Capture the cell that displays the provided text and extract its (X, Y) central coordinate. 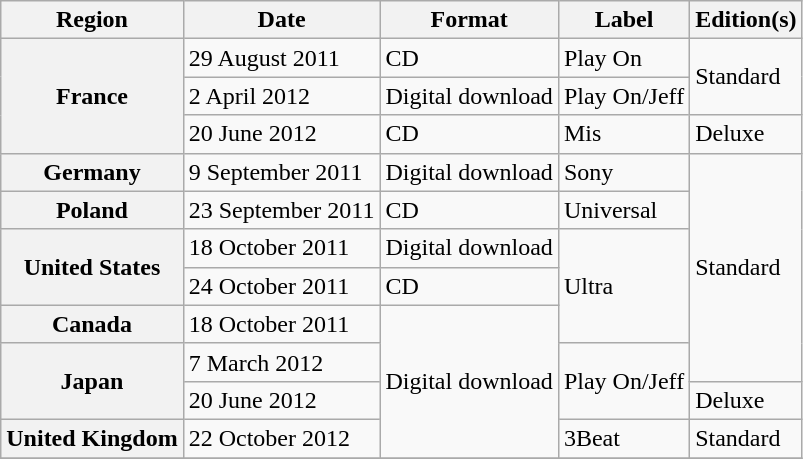
Format (469, 20)
Germany (92, 172)
29 August 2011 (282, 58)
24 October 2011 (282, 286)
Mis (624, 134)
Play On (624, 58)
7 March 2012 (282, 362)
3Beat (624, 438)
Canada (92, 324)
Date (282, 20)
Ultra (624, 286)
United States (92, 267)
2 April 2012 (282, 96)
Japan (92, 381)
Universal (624, 210)
France (92, 96)
Poland (92, 210)
23 September 2011 (282, 210)
Label (624, 20)
Region (92, 20)
Edition(s) (746, 20)
22 October 2012 (282, 438)
United Kingdom (92, 438)
9 September 2011 (282, 172)
Sony (624, 172)
